Locate the cell with the specified text and output its [x, y] center coordinate. 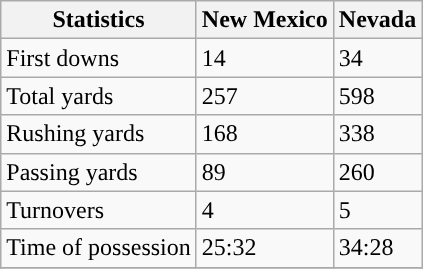
598 [377, 96]
34 [377, 58]
Rushing yards [99, 134]
260 [377, 172]
Time of possession [99, 248]
168 [264, 134]
257 [264, 96]
25:32 [264, 248]
Turnovers [99, 210]
Nevada [377, 20]
338 [377, 134]
14 [264, 58]
Passing yards [99, 172]
First downs [99, 58]
Total yards [99, 96]
New Mexico [264, 20]
4 [264, 210]
89 [264, 172]
5 [377, 210]
Statistics [99, 20]
34:28 [377, 248]
